Return the [x, y] coordinate for the center point of the cell that contains the specified text.  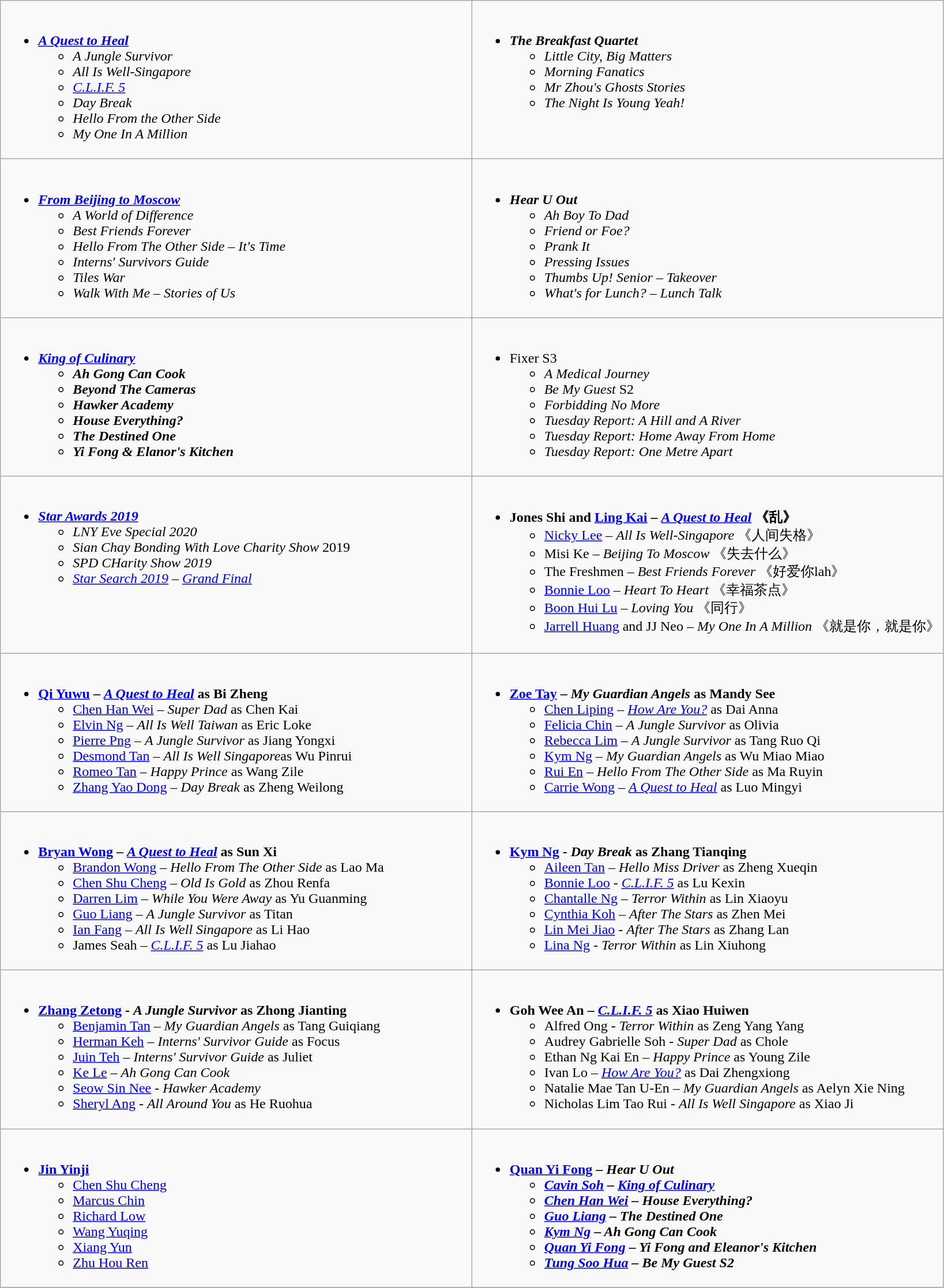
The Breakfast Quartet Little City, Big Matters Morning Fanatics Mr Zhou's Ghosts Stories The Night Is Young Yeah! [707, 80]
Hear U OutAh Boy To DadFriend or Foe?Prank ItPressing IssuesThumbs Up! Senior – TakeoverWhat's for Lunch? – Lunch Talk [707, 239]
King of CulinaryAh Gong Can CookBeyond The CamerasHawker AcademyHouse Everything?The Destined OneYi Fong & Elanor's Kitchen [236, 397]
A Quest to HealA Jungle SurvivorAll Is Well-SingaporeC.L.I.F. 5Day BreakHello From the Other SideMy One In A Million [236, 80]
Jin YinjiChen Shu ChengMarcus ChinRichard LowWang YuqingXiang YunZhu Hou Ren [236, 1208]
Star Awards 2019LNY Eve Special 2020Sian Chay Bonding With Love Charity Show 2019SPD CHarity Show 2019Star Search 2019 – Grand Final [236, 565]
